Provide the [X, Y] coordinate of the cell's center where the given text is located.  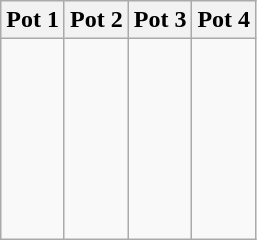
Pot 4 [224, 20]
Pot 1 [33, 20]
Pot 3 [160, 20]
Pot 2 [96, 20]
